Extract the (X, Y) coordinate from the center of the cell holding the provided text.  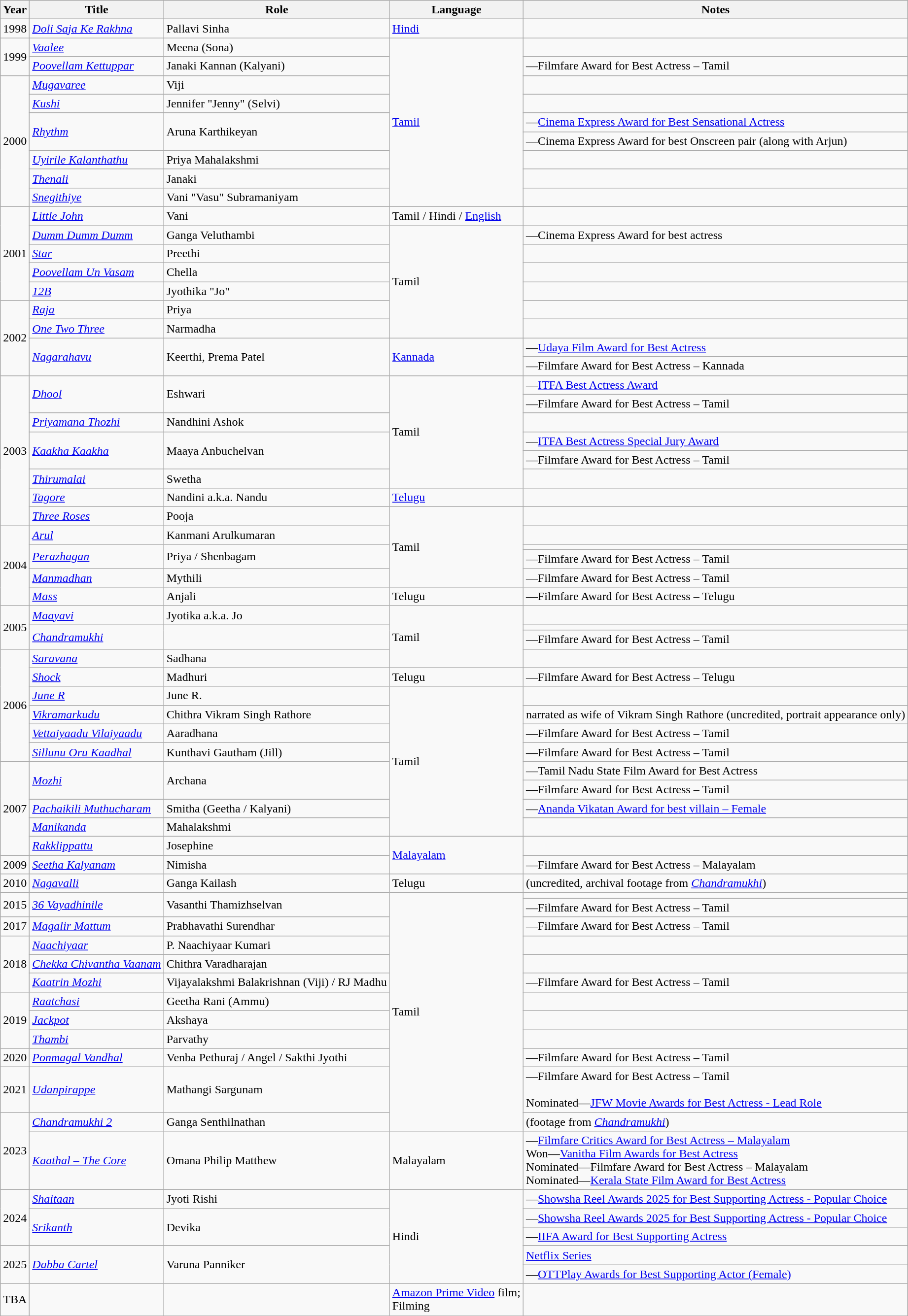
2020 (15, 1057)
Notes (715, 10)
2000 (15, 141)
2024 (15, 1218)
Aruna Karthikeyan (277, 132)
2004 (15, 566)
Vettaiyaadu Vilaiyaadu (97, 733)
TBA (15, 1300)
Parvathy (277, 1039)
Chekka Chivantha Vaanam (97, 964)
Chella (277, 272)
Mythili (277, 578)
Maayavi (97, 615)
June R. (277, 696)
Shock (97, 677)
Keerthi, Prema Patel (277, 357)
12B (97, 291)
2021 (15, 1089)
Kaatrin Mozhi (97, 982)
2023 (15, 1151)
Priya / Shenbagam (277, 557)
Sillunu Oru Kaadhal (97, 752)
(footage from Chandramukhi) (715, 1122)
Nandhini Ashok (277, 422)
Doli Saja Ke Rakhna (97, 29)
Venba Pethuraj / Angel / Sakthi Jyothi (277, 1057)
Vasanthi Thamizhselvan (277, 905)
Perazhagan (97, 557)
P. Naachiyaar Kumari (277, 945)
—OTTPlay Awards for Best Supporting Actor (Female) (715, 1274)
Pooja (277, 516)
2001 (15, 253)
Rakklippattu (97, 846)
Maaya Anbuchelvan (277, 450)
Priyamana Thozhi (97, 422)
Tagore (97, 497)
Varuna Panniker (277, 1265)
Poovellam Un Vasam (97, 272)
Srikanth (97, 1227)
—ITFA Best Actress Special Jury Award (715, 441)
36 Vayadhinile (97, 905)
One Two Three (97, 329)
Raja (97, 310)
Title (97, 10)
Thenali (97, 178)
Shaitaan (97, 1199)
2025 (15, 1265)
Netflix Series (715, 1255)
Manmadhan (97, 578)
Naachiyaar (97, 945)
Seetha Kalyanam (97, 865)
narrated as wife of Vikram Singh Rathore (uncredited, portrait appearance only) (715, 714)
Udanpirappe (97, 1089)
2003 (15, 450)
Priya Mahalakshmi (277, 160)
Mozhi (97, 780)
Eshwari (277, 394)
Chithra Varadharajan (277, 964)
Jyothika "Jo" (277, 291)
Akshaya (277, 1020)
Ponmagal Vandhal (97, 1057)
Devika (277, 1227)
—Cinema Express Award for Best Sensational Actress (715, 122)
Little John (97, 216)
—ITFA Best Actress Award (715, 385)
2007 (15, 808)
Vijayalakshmi Balakrishnan (Viji) / RJ Madhu (277, 982)
Jyotika a.k.a. Jo (277, 615)
Chandramukhi 2 (97, 1122)
Raatchasi (97, 1001)
—Filmfare Award for Best Actress – Tamil Nominated—JFW Movie Awards for Best Actress - Lead Role (715, 1089)
Poovellam Kettuppar (97, 66)
Smitha (Geetha / Kalyani) (277, 809)
Tamil / Hindi / English (456, 216)
Dabba Cartel (97, 1265)
Kunthavi Gautham (Jill) (277, 752)
1999 (15, 57)
—IIFA Award for Best Supporting Actress (715, 1237)
Amazon Prime Video film; Filming (456, 1300)
Manikanda (97, 827)
—Ananda Vikatan Award for best villain – Female (715, 809)
2002 (15, 338)
Prabhavathi Surendhar (277, 926)
Saravana (97, 658)
Vikramarkudu (97, 714)
Star (97, 254)
Year (15, 10)
Vani "Vasu" Subramaniyam (277, 197)
Meena (Sona) (277, 47)
Aaradhana (277, 733)
(uncredited, archival footage from Chandramukhi) (715, 883)
2005 (15, 628)
Sadhana (277, 658)
Jyoti Rishi (277, 1199)
Ganga Kailash (277, 883)
Three Roses (97, 516)
Role (277, 10)
Magalir Mattum (97, 926)
Thambi (97, 1039)
Uyirile Kalanthathu (97, 160)
Kaakha Kaakha (97, 450)
Nimisha (277, 865)
Arul (97, 535)
Ganga Veluthambi (277, 235)
Vaalee (97, 47)
June R (97, 696)
—Cinema Express Award for best Onscreen pair (along with Arjun) (715, 141)
Mathangi Sargunam (277, 1089)
Chandramukhi (97, 637)
Swetha (277, 478)
2018 (15, 964)
Archana (277, 780)
Jennifer "Jenny" (Selvi) (277, 103)
2015 (15, 905)
Vani (277, 216)
Geetha Rani (Ammu) (277, 1001)
Language (456, 10)
Narmadha (277, 329)
Nandini a.k.a. Nandu (277, 497)
Janaki (277, 178)
Preethi (277, 254)
Dumm Dumm Dumm (97, 235)
Josephine (277, 846)
Pallavi Sinha (277, 29)
Mugavaree (97, 85)
Viji (277, 85)
Omana Philip Matthew (277, 1161)
2017 (15, 926)
Pachaikili Muthucharam (97, 809)
Jackpot (97, 1020)
Kaathal – The Core (97, 1161)
Janaki Kannan (Kalyani) (277, 66)
Nagavalli (97, 883)
1998 (15, 29)
2010 (15, 883)
2009 (15, 865)
Kanmani Arulkumaran (277, 535)
2019 (15, 1020)
—Cinema Express Award for best actress (715, 235)
Chithra Vikram Singh Rathore (277, 714)
Ganga Senthilnathan (277, 1122)
2006 (15, 705)
Mass (97, 597)
Anjali (277, 597)
Thirumalai (97, 478)
Kannada (456, 357)
Snegithiye (97, 197)
—Udaya Film Award for Best Actress (715, 347)
—Filmfare Award for Best Actress – Malayalam (715, 865)
Dhool (97, 394)
Mahalakshmi (277, 827)
—Filmfare Award for Best Actress – Kannada (715, 366)
Madhuri (277, 677)
Rhythm (97, 132)
—Tamil Nadu State Film Award for Best Actress (715, 771)
Kushi (97, 103)
Nagarahavu (97, 357)
Priya (277, 310)
